Identify which cell holds the provided text, then report its (x, y) central coordinate. 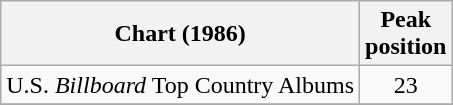
Chart (1986) (180, 34)
Peakposition (406, 34)
23 (406, 85)
U.S. Billboard Top Country Albums (180, 85)
